For the text-containing cell, return its midpoint in [x, y] coordinate format. 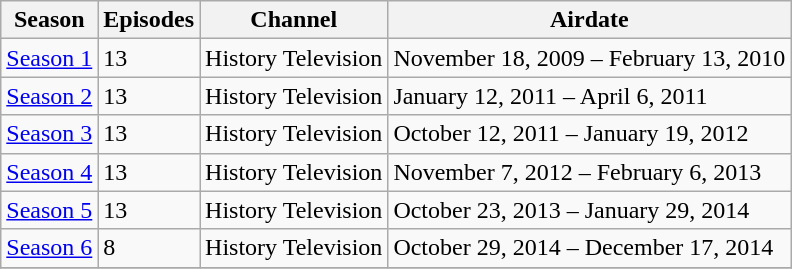
Episodes [149, 20]
Channel [294, 20]
November 18, 2009 – February 13, 2010 [590, 58]
Season 5 [50, 210]
January 12, 2011 – April 6, 2011 [590, 96]
Season [50, 20]
Season 1 [50, 58]
October 23, 2013 – January 29, 2014 [590, 210]
Season 3 [50, 134]
October 12, 2011 – January 19, 2012 [590, 134]
Season 6 [50, 248]
Airdate [590, 20]
8 [149, 248]
Season 2 [50, 96]
October 29, 2014 – December 17, 2014 [590, 248]
November 7, 2012 – February 6, 2013 [590, 172]
Season 4 [50, 172]
